Identify which cell holds the provided text, then report its (x, y) central coordinate. 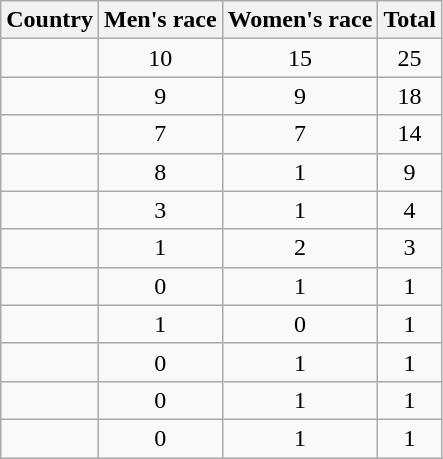
18 (410, 96)
8 (160, 172)
Men's race (160, 20)
Country (50, 20)
15 (300, 58)
4 (410, 210)
10 (160, 58)
14 (410, 134)
25 (410, 58)
Total (410, 20)
2 (300, 248)
Women's race (300, 20)
